Extract the [x, y] coordinate from the center of the cell holding the provided text.  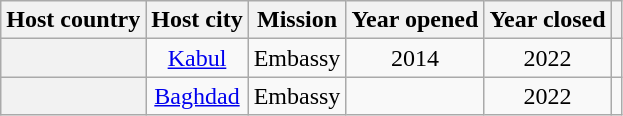
Year opened [415, 20]
Year closed [548, 20]
Host country [74, 20]
Kabul [197, 58]
Baghdad [197, 96]
Mission [297, 20]
Host city [197, 20]
2014 [415, 58]
